For the text-containing cell, return its midpoint in (x, y) coordinate format. 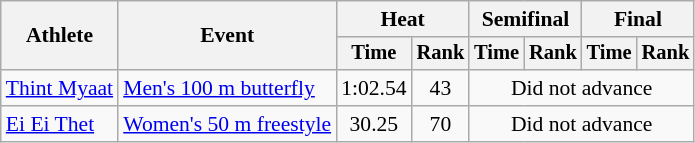
30.25 (374, 124)
Event (227, 36)
Ei Ei Thet (60, 124)
1:02.54 (374, 88)
43 (441, 88)
Semifinal (525, 19)
Thint Myaat (60, 88)
Men's 100 m butterfly (227, 88)
Final (638, 19)
Women's 50 m freestyle (227, 124)
Athlete (60, 36)
Heat (402, 19)
70 (441, 124)
